Search for the cell housing the specified text and yield its [x, y] center coordinate. 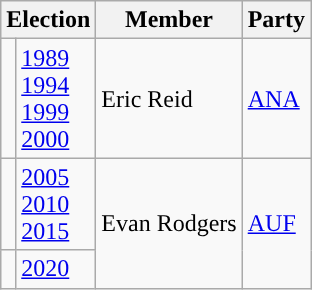
Election [48, 20]
Member [169, 20]
1989199419992000 [56, 98]
Eric Reid [169, 98]
AUF [276, 223]
ANA [276, 98]
200520102015 [56, 204]
Evan Rodgers [169, 223]
2020 [56, 269]
Party [276, 20]
